For the text-containing cell, return its midpoint in (x, y) coordinate format. 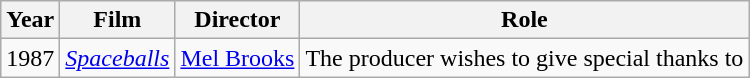
Spaceballs (118, 58)
Mel Brooks (238, 58)
Role (524, 20)
Film (118, 20)
Director (238, 20)
The producer wishes to give special thanks to (524, 58)
Year (30, 20)
1987 (30, 58)
